Return the [X, Y] coordinate for the center point of the cell that contains the specified text.  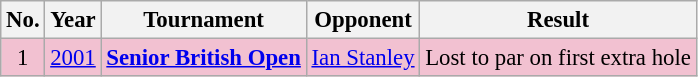
Opponent [363, 20]
Ian Stanley [363, 58]
1 [23, 58]
Year [73, 20]
Lost to par on first extra hole [558, 58]
No. [23, 20]
Senior British Open [204, 58]
Tournament [204, 20]
Result [558, 20]
2001 [73, 58]
